Return the (X, Y) coordinate for the center point of the cell that contains the specified text.  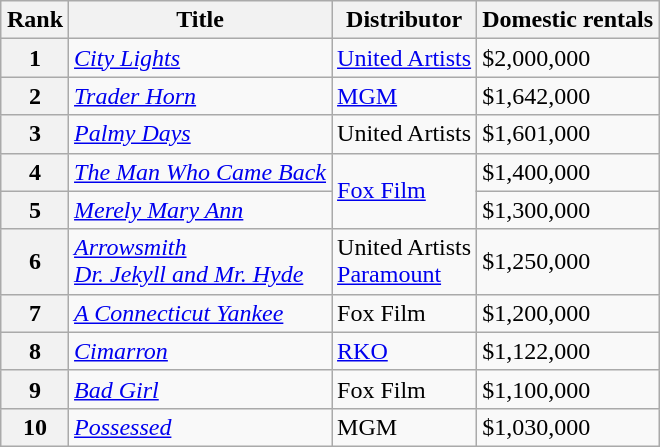
Trader Horn (200, 96)
3 (34, 134)
$1,030,000 (568, 427)
$1,100,000 (568, 389)
Distributor (404, 20)
Cimarron (200, 351)
6 (34, 262)
Rank (34, 20)
10 (34, 427)
$1,200,000 (568, 313)
City Lights (200, 58)
$1,400,000 (568, 172)
Domestic rentals (568, 20)
7 (34, 313)
Merely Mary Ann (200, 210)
$1,122,000 (568, 351)
Possessed (200, 427)
The Man Who Came Back (200, 172)
$1,601,000 (568, 134)
A Connecticut Yankee (200, 313)
RKO (404, 351)
$1,300,000 (568, 210)
8 (34, 351)
$2,000,000 (568, 58)
Bad Girl (200, 389)
Palmy Days (200, 134)
9 (34, 389)
ArrowsmithDr. Jekyll and Mr. Hyde (200, 262)
2 (34, 96)
$1,250,000 (568, 262)
Title (200, 20)
4 (34, 172)
5 (34, 210)
1 (34, 58)
$1,642,000 (568, 96)
United ArtistsParamount (404, 262)
